Detect which cell encompasses the target text, then output its (X, Y) center coordinate. 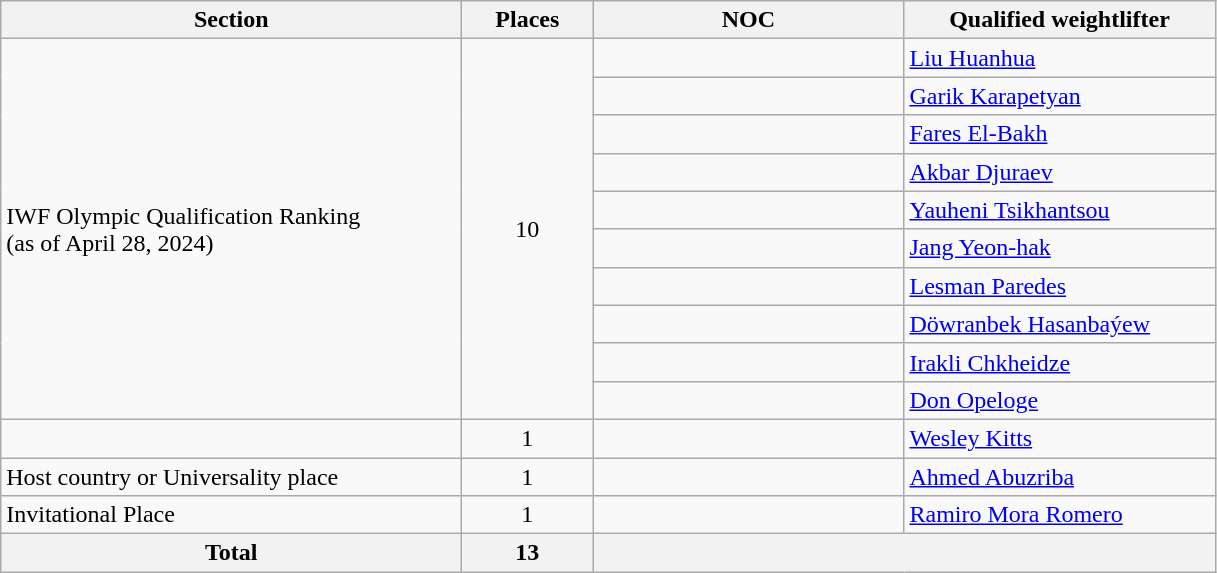
10 (528, 230)
IWF Olympic Qualification Ranking(as of April 28, 2024) (232, 230)
Total (232, 553)
Invitational Place (232, 515)
Don Opeloge (1060, 400)
Garik Karapetyan (1060, 96)
Döwranbek Hasanbaýew (1060, 324)
Qualified weightlifter (1060, 20)
Irakli Chkheidze (1060, 362)
Akbar Djuraev (1060, 172)
Wesley Kitts (1060, 438)
Places (528, 20)
13 (528, 553)
Jang Yeon-hak (1060, 248)
NOC (748, 20)
Ahmed Abuzriba (1060, 477)
Section (232, 20)
Host country or Universality place (232, 477)
Fares El-Bakh (1060, 134)
Yauheni Tsikhantsou (1060, 210)
Lesman Paredes (1060, 286)
Liu Huanhua (1060, 58)
Ramiro Mora Romero (1060, 515)
